Find where the given text appears and provide that cell's center as [X, Y] coordinate. 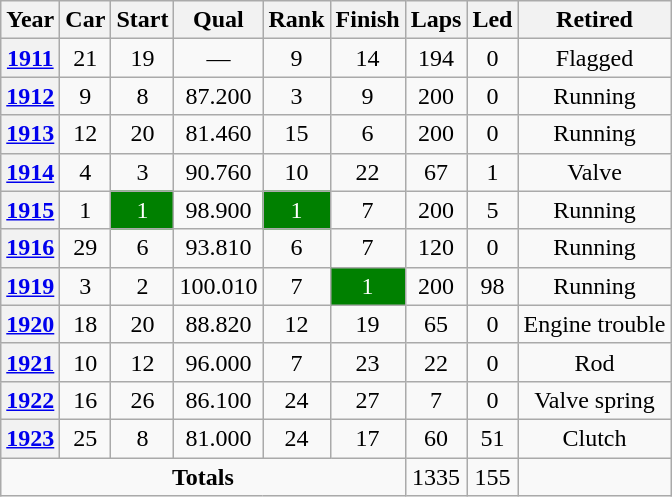
1335 [436, 477]
Qual [218, 20]
Valve spring [594, 400]
4 [86, 172]
60 [436, 438]
Valve [594, 172]
1922 [30, 400]
Flagged [594, 58]
Clutch [594, 438]
98.900 [218, 210]
1919 [30, 286]
86.100 [218, 400]
Car [86, 20]
1921 [30, 362]
23 [368, 362]
Led [492, 20]
2 [142, 286]
Laps [436, 20]
15 [296, 134]
Totals [203, 477]
81.460 [218, 134]
27 [368, 400]
1914 [30, 172]
26 [142, 400]
1916 [30, 248]
29 [86, 248]
Year [30, 20]
96.000 [218, 362]
18 [86, 324]
51 [492, 438]
1911 [30, 58]
155 [492, 477]
93.810 [218, 248]
25 [86, 438]
194 [436, 58]
5 [492, 210]
14 [368, 58]
1920 [30, 324]
81.000 [218, 438]
Finish [368, 20]
Retired [594, 20]
90.760 [218, 172]
87.200 [218, 96]
1913 [30, 134]
98 [492, 286]
— [218, 58]
1923 [30, 438]
120 [436, 248]
1912 [30, 96]
67 [436, 172]
Engine trouble [594, 324]
16 [86, 400]
1915 [30, 210]
100.010 [218, 286]
Start [142, 20]
65 [436, 324]
Rank [296, 20]
17 [368, 438]
88.820 [218, 324]
21 [86, 58]
Rod [594, 362]
